Provide the (x, y) coordinate of the cell's center where the given text is located.  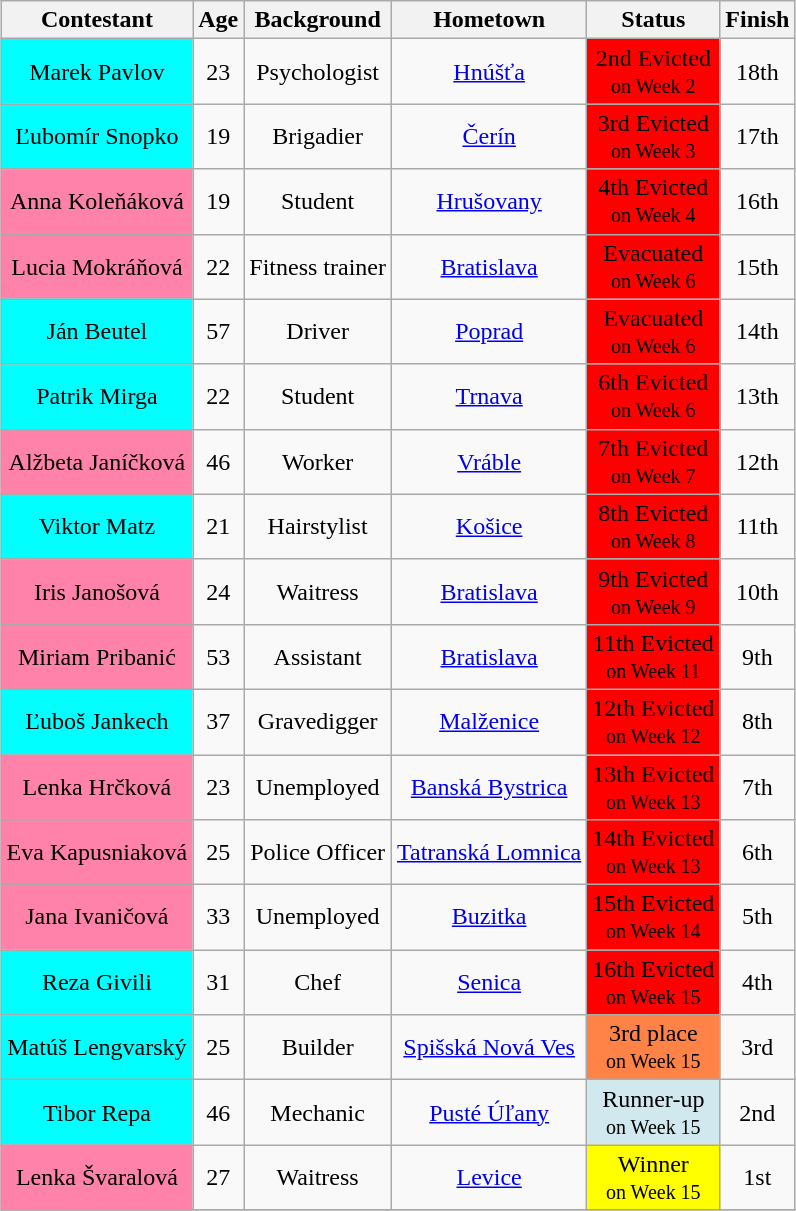
Marek Pavlov (97, 72)
7th (758, 786)
Vráble (488, 462)
57 (218, 332)
Alžbeta Janíčková (97, 462)
4th (758, 982)
12th (758, 462)
Košice (488, 526)
53 (218, 656)
11th Evictedon Week 11 (654, 656)
4th Evictedon Week 4 (654, 202)
Hrušovany (488, 202)
3rd Evictedon Week 3 (654, 136)
Hairstylist (318, 526)
Senica (488, 982)
Banská Bystrica (488, 786)
Builder (318, 1048)
Worker (318, 462)
Levice (488, 1178)
Poprad (488, 332)
18th (758, 72)
Contestant (97, 20)
3rd (758, 1048)
1st (758, 1178)
Runner-upon Week 15 (654, 1112)
15th Evictedon Week 14 (654, 918)
6th Evictedon Week 6 (654, 396)
7th Evictedon Week 7 (654, 462)
Lenka Hrčková (97, 786)
37 (218, 722)
12th Evictedon Week 12 (654, 722)
Trnava (488, 396)
14th (758, 332)
16th (758, 202)
Hometown (488, 20)
Spišská Nová Ves (488, 1048)
27 (218, 1178)
13th (758, 396)
Iris Janošová (97, 592)
16th Evictedon Week 15 (654, 982)
Driver (318, 332)
Brigadier (318, 136)
3rd placeon Week 15 (654, 1048)
33 (218, 918)
Reza Givili (97, 982)
9th Evictedon Week 9 (654, 592)
Background (318, 20)
Ľuboš Jankech (97, 722)
15th (758, 266)
24 (218, 592)
Patrik Mirga (97, 396)
14th Evictedon Week 13 (654, 852)
Ľubomír Snopko (97, 136)
2nd Evictedon Week 2 (654, 72)
11th (758, 526)
8th Evictedon Week 8 (654, 526)
2nd (758, 1112)
Tatranská Lomnica (488, 852)
Čerín (488, 136)
13th Evictedon Week 13 (654, 786)
Eva Kapusniaková (97, 852)
6th (758, 852)
Lenka Švaralová (97, 1178)
Psychologist (318, 72)
Miriam Pribanić (97, 656)
Ján Beutel (97, 332)
10th (758, 592)
Matúš Lengvarský (97, 1048)
Pusté Úľany (488, 1112)
Lucia Mokráňová (97, 266)
Anna Koleňáková (97, 202)
Winneron Week 15 (654, 1178)
Age (218, 20)
Jana Ivaničová (97, 918)
Assistant (318, 656)
8th (758, 722)
Police Officer (318, 852)
9th (758, 656)
Viktor Matz (97, 526)
Status (654, 20)
Hnúšťa (488, 72)
Chef (318, 982)
Malženice (488, 722)
5th (758, 918)
Finish (758, 20)
21 (218, 526)
Gravedigger (318, 722)
Fitness trainer (318, 266)
Buzitka (488, 918)
Tibor Repa (97, 1112)
Mechanic (318, 1112)
31 (218, 982)
17th (758, 136)
